Detect which cell encompasses the target text, then output its (x, y) center coordinate. 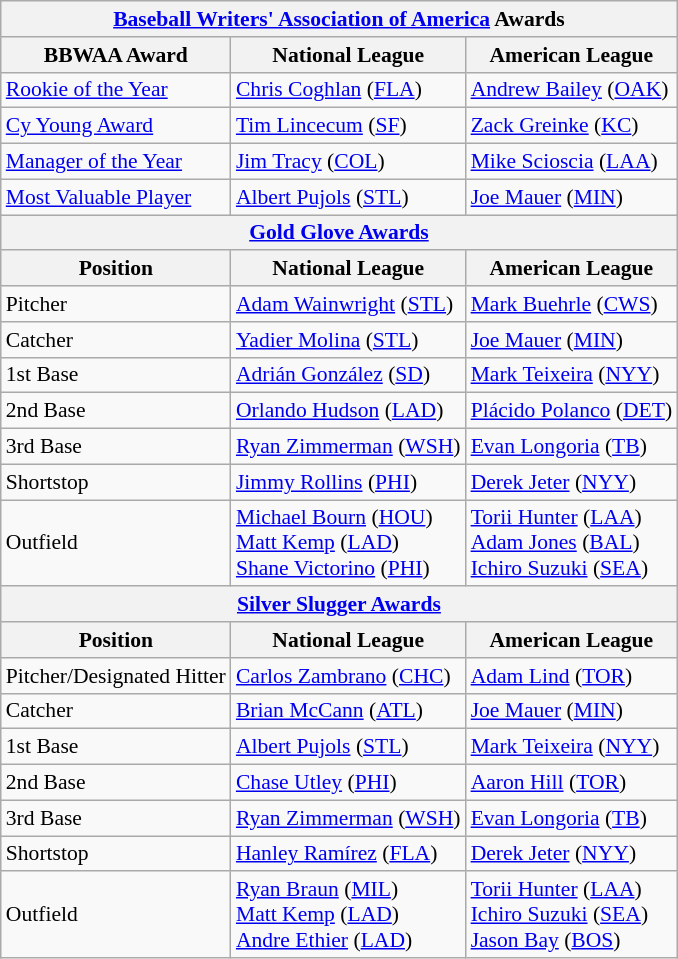
Chase Utley (PHI) (348, 783)
Adam Lind (TOR) (572, 676)
Jim Tracy (COL) (348, 162)
Rookie of the Year (116, 90)
BBWAA Award (116, 55)
Pitcher (116, 304)
Adam Wainwright (STL) (348, 304)
Most Valuable Player (116, 197)
Yadier Molina (STL) (348, 340)
Cy Young Award (116, 126)
Adrián González (SD) (348, 375)
Chris Coghlan (FLA) (348, 90)
Pitcher/Designated Hitter (116, 676)
Manager of the Year (116, 162)
Mark Buehrle (CWS) (572, 304)
Hanley Ramírez (FLA) (348, 854)
Orlando Hudson (LAD) (348, 411)
Plácido Polanco (DET) (572, 411)
Carlos Zambrano (CHC) (348, 676)
Andrew Bailey (OAK) (572, 90)
Silver Slugger Awards (339, 605)
Baseball Writers' Association of America Awards (339, 19)
Michael Bourn (HOU)Matt Kemp (LAD)Shane Victorino (PHI) (348, 544)
Ryan Braun (MIL)Matt Kemp (LAD)Andre Ethier (LAD) (348, 916)
Mike Scioscia (LAA) (572, 162)
Gold Glove Awards (339, 233)
Torii Hunter (LAA)Adam Jones (BAL)Ichiro Suzuki (SEA) (572, 544)
Zack Greinke (KC) (572, 126)
Jimmy Rollins (PHI) (348, 482)
Tim Lincecum (SF) (348, 126)
Aaron Hill (TOR) (572, 783)
Brian McCann (ATL) (348, 711)
Torii Hunter (LAA)Ichiro Suzuki (SEA)Jason Bay (BOS) (572, 916)
